Identify which cell holds the provided text, then report its (x, y) central coordinate. 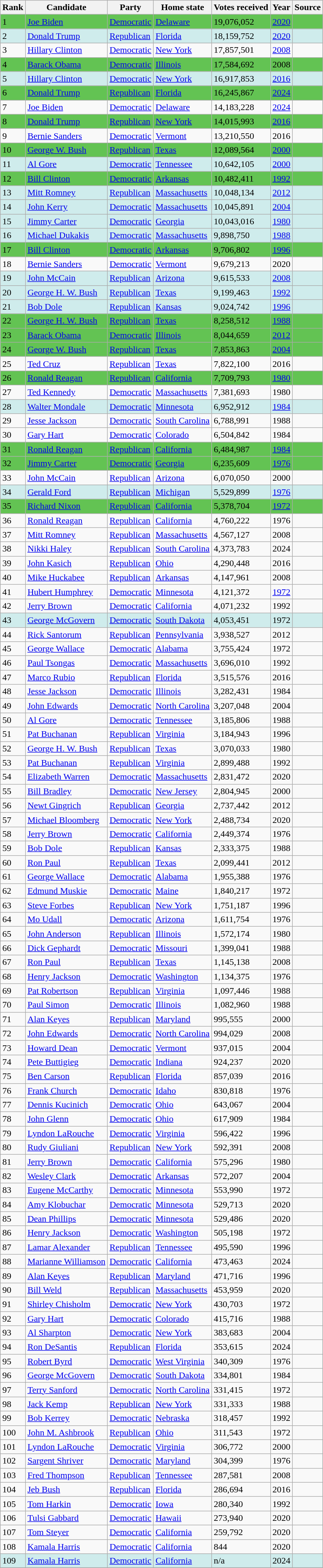
16,917,853 (241, 79)
Home state (182, 7)
415,716 (241, 1318)
4,071,232 (241, 606)
1,097,446 (241, 991)
7,381,693 (241, 392)
331,415 (241, 1390)
495,590 (241, 1247)
Hubert Humphrey (67, 592)
Richard Nixon (67, 506)
53 (13, 763)
9,615,533 (241, 278)
Tom Steyer (67, 1532)
Steve Forbes (67, 905)
61 (13, 877)
Idaho (182, 1091)
529,486 (241, 1219)
86 (13, 1233)
Howard Dean (67, 1048)
340,309 (241, 1361)
77 (13, 1105)
4,290,448 (241, 563)
311,543 (241, 1432)
430,703 (241, 1304)
19,076,052 (241, 22)
90 (13, 1290)
45 (13, 649)
72 (13, 1033)
88 (13, 1261)
6,952,912 (241, 406)
51 (13, 734)
529,713 (241, 1204)
73 (13, 1048)
84 (13, 1204)
30 (13, 435)
99 (13, 1418)
57 (13, 820)
26 (13, 378)
John M. Ashbrook (67, 1432)
Maine (182, 891)
92 (13, 1318)
68 (13, 976)
6,070,050 (241, 478)
12,089,564 (241, 150)
1,145,138 (241, 962)
22 (13, 321)
Ted Cruz (67, 364)
596,422 (241, 1133)
38 (13, 549)
Robert Byrd (67, 1361)
4 (13, 64)
103 (13, 1475)
18,159,752 (241, 36)
15 (13, 221)
4,760,222 (241, 520)
4,121,372 (241, 592)
94 (13, 1347)
Newt Gingrich (67, 805)
Pennsylvania (182, 635)
Jack Kemp (67, 1404)
59 (13, 848)
29 (13, 421)
74 (13, 1062)
8,044,659 (241, 335)
Fred Thompson (67, 1475)
49 (13, 706)
27 (13, 392)
Source (307, 7)
8,258,512 (241, 321)
102 (13, 1461)
13,210,550 (241, 136)
4,373,783 (241, 549)
304,399 (241, 1461)
Marco Rubio (67, 677)
36 (13, 520)
575,296 (241, 1162)
259,792 (241, 1532)
63 (13, 905)
Tom Harkin (67, 1504)
81 (13, 1162)
5 (13, 79)
4,053,451 (241, 620)
995,555 (241, 1019)
471,716 (241, 1276)
10,482,411 (241, 179)
Bob Kerrey (67, 1418)
3,696,010 (241, 663)
John Kasich (67, 563)
Walter Mondale (67, 406)
37 (13, 535)
Edmund Muskie (67, 891)
100 (13, 1432)
Al Sharpton (67, 1333)
48 (13, 692)
10,048,134 (241, 193)
71 (13, 1019)
Shirley Chisholm (67, 1304)
66 (13, 948)
473,463 (241, 1261)
Elizabeth Warren (67, 777)
3,185,806 (241, 720)
16,245,867 (241, 93)
6,235,609 (241, 464)
Mike Huckabee (67, 577)
10,045,891 (241, 207)
10,043,016 (241, 221)
7,709,793 (241, 378)
5,529,899 (241, 492)
Indiana (182, 1062)
14,015,993 (241, 121)
286,694 (241, 1489)
89 (13, 1276)
3,515,576 (241, 677)
3 (13, 50)
46 (13, 663)
25 (13, 364)
Tulsi Gabbard (67, 1518)
1,611,754 (241, 920)
5,378,704 (241, 506)
98 (13, 1404)
96 (13, 1376)
11 (13, 164)
Hawaii (182, 1518)
331,333 (241, 1404)
20 (13, 292)
Dean Phillips (67, 1219)
Lamar Alexander (67, 1247)
2,804,945 (241, 791)
1 (13, 22)
Terry Sanford (67, 1390)
76 (13, 1091)
937,015 (241, 1048)
75 (13, 1076)
7,822,100 (241, 364)
4,147,961 (241, 577)
1,082,960 (241, 1005)
287,581 (241, 1475)
14 (13, 207)
35 (13, 506)
52 (13, 748)
Jeb Bush (67, 1489)
107 (13, 1532)
2 (13, 36)
47 (13, 677)
1,751,187 (241, 905)
Nikki Haley (67, 549)
n/a (241, 1561)
Sargent Shriver (67, 1461)
58 (13, 834)
109 (13, 1561)
505,198 (241, 1233)
41 (13, 592)
85 (13, 1219)
60 (13, 862)
34 (13, 492)
17,857,501 (241, 50)
592,391 (241, 1148)
Michael Bloomberg (67, 820)
318,457 (241, 1418)
67 (13, 962)
2,449,374 (241, 834)
Nebraska (182, 1418)
1,572,174 (241, 934)
453,959 (241, 1290)
78 (13, 1119)
John Glenn (67, 1119)
69 (13, 991)
3,282,431 (241, 692)
3,184,943 (241, 734)
Votes received (241, 7)
Paul Simon (67, 1005)
105 (13, 1504)
70 (13, 1005)
17,584,692 (241, 64)
54 (13, 777)
Dick Gephardt (67, 948)
3,207,048 (241, 706)
Rank (13, 7)
Pat Robertson (67, 991)
Paul Tsongas (67, 663)
79 (13, 1133)
2,333,375 (241, 848)
8 (13, 121)
Dennis Kucinich (67, 1105)
9,679,213 (241, 264)
Ron DeSantis (67, 1347)
2,737,442 (241, 805)
82 (13, 1176)
Candidate (67, 7)
Frank Church (67, 1091)
56 (13, 805)
Pete Buttigieg (67, 1062)
9,024,742 (241, 307)
50 (13, 720)
14,183,228 (241, 107)
6 (13, 93)
2,831,472 (241, 777)
65 (13, 934)
Mo Udall (67, 920)
Marianne Williamson (67, 1261)
55 (13, 791)
4,567,127 (241, 535)
9,199,463 (241, 292)
1,399,041 (241, 948)
6,484,987 (241, 449)
New Jersey (182, 791)
Eugene McCarthy (67, 1190)
Ben Carson (67, 1076)
6,504,842 (241, 435)
306,772 (241, 1447)
28 (13, 406)
44 (13, 635)
Michigan (182, 492)
830,818 (241, 1091)
64 (13, 920)
31 (13, 449)
John Anderson (67, 934)
Bill Bradley (67, 791)
2,488,734 (241, 820)
87 (13, 1247)
91 (13, 1304)
John Kerry (67, 207)
24 (13, 349)
Wesley Clark (67, 1176)
62 (13, 891)
43 (13, 620)
643,067 (241, 1105)
7 (13, 107)
19 (13, 278)
104 (13, 1489)
280,340 (241, 1504)
7,853,863 (241, 349)
17 (13, 250)
16 (13, 235)
18 (13, 264)
33 (13, 478)
13 (13, 193)
9,898,750 (241, 235)
23 (13, 335)
1,955,388 (241, 877)
617,909 (241, 1119)
844 (241, 1547)
Missouri (182, 948)
273,940 (241, 1518)
3,070,033 (241, 748)
West Virginia (182, 1361)
2,899,488 (241, 763)
9,706,802 (241, 250)
353,615 (241, 1347)
40 (13, 577)
924,237 (241, 1062)
994,029 (241, 1033)
42 (13, 606)
39 (13, 563)
1,134,375 (241, 976)
97 (13, 1390)
Michael Dukakis (67, 235)
553,990 (241, 1190)
Bill Weld (67, 1290)
93 (13, 1333)
Amy Klobuchar (67, 1204)
Year (281, 7)
857,039 (241, 1076)
108 (13, 1547)
Iowa (182, 1504)
Gerald Ford (67, 492)
10 (13, 150)
101 (13, 1447)
383,683 (241, 1333)
32 (13, 464)
9 (13, 136)
106 (13, 1518)
6,788,991 (241, 421)
95 (13, 1361)
1,840,217 (241, 891)
10,642,105 (241, 164)
Ted Kennedy (67, 392)
572,207 (241, 1176)
Rick Santorum (67, 635)
Rudy Giuliani (67, 1148)
3,938,527 (241, 635)
2,099,441 (241, 862)
3,755,424 (241, 649)
80 (13, 1148)
Party (130, 7)
83 (13, 1190)
12 (13, 179)
334,801 (241, 1376)
21 (13, 307)
